Provide the (X, Y) coordinate of the cell's center where the given text is located.  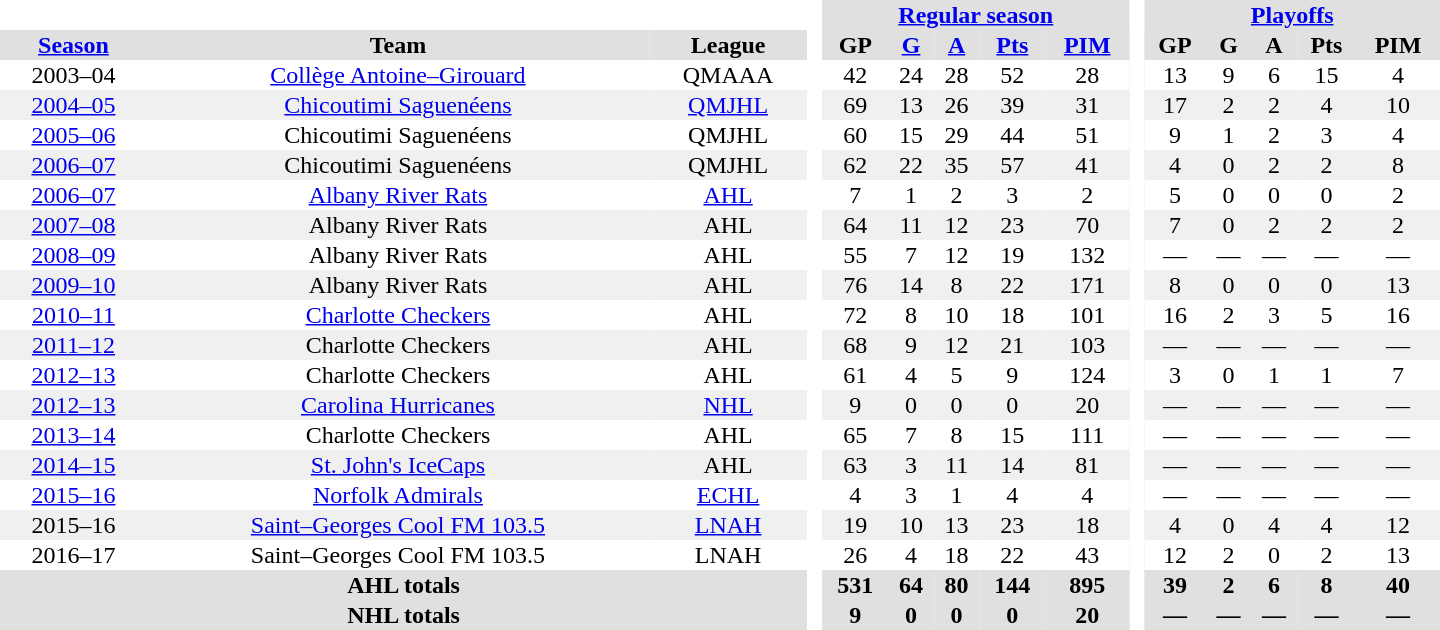
2009–10 (74, 285)
51 (1087, 135)
Playoffs (1292, 15)
QMAAA (728, 75)
41 (1087, 165)
132 (1087, 255)
2005–06 (74, 135)
2010–11 (74, 315)
69 (855, 105)
17 (1174, 105)
171 (1087, 285)
103 (1087, 345)
70 (1087, 225)
124 (1087, 375)
St. John's IceCaps (398, 465)
2004–05 (74, 105)
52 (1012, 75)
31 (1087, 105)
111 (1087, 435)
League (728, 45)
35 (957, 165)
101 (1087, 315)
57 (1012, 165)
Team (398, 45)
531 (855, 585)
2011–12 (74, 345)
80 (957, 585)
65 (855, 435)
76 (855, 285)
60 (855, 135)
24 (911, 75)
61 (855, 375)
Season (74, 45)
55 (855, 255)
44 (1012, 135)
Collège Antoine–Girouard (398, 75)
72 (855, 315)
Carolina Hurricanes (398, 405)
Regular season (976, 15)
ECHL (728, 495)
2014–15 (74, 465)
81 (1087, 465)
40 (1398, 585)
21 (1012, 345)
29 (957, 135)
2007–08 (74, 225)
895 (1087, 585)
2016–17 (74, 555)
43 (1087, 555)
Norfolk Admirals (398, 495)
63 (855, 465)
62 (855, 165)
AHL totals (404, 585)
NHL totals (404, 615)
2003–04 (74, 75)
2008–09 (74, 255)
144 (1012, 585)
2013–14 (74, 435)
42 (855, 75)
68 (855, 345)
NHL (728, 405)
